Determine the [x, y] coordinate at the center of the cell enclosing the given text.  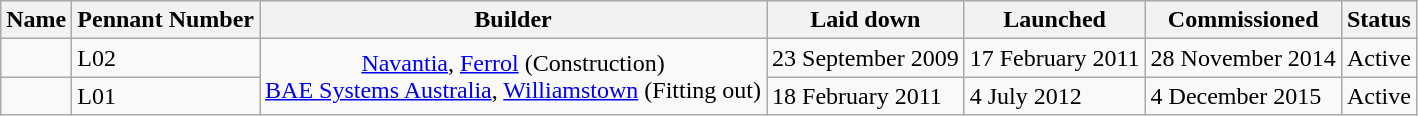
Launched [1054, 20]
L01 [166, 96]
Status [1378, 20]
17 February 2011 [1054, 58]
4 July 2012 [1054, 96]
Pennant Number [166, 20]
18 February 2011 [866, 96]
Laid down [866, 20]
28 November 2014 [1243, 58]
4 December 2015 [1243, 96]
Name [36, 20]
Navantia, Ferrol (Construction)BAE Systems Australia, Williamstown (Fitting out) [514, 77]
23 September 2009 [866, 58]
L02 [166, 58]
Builder [514, 20]
Commissioned [1243, 20]
